Identify which cell holds the provided text, then report its [X, Y] central coordinate. 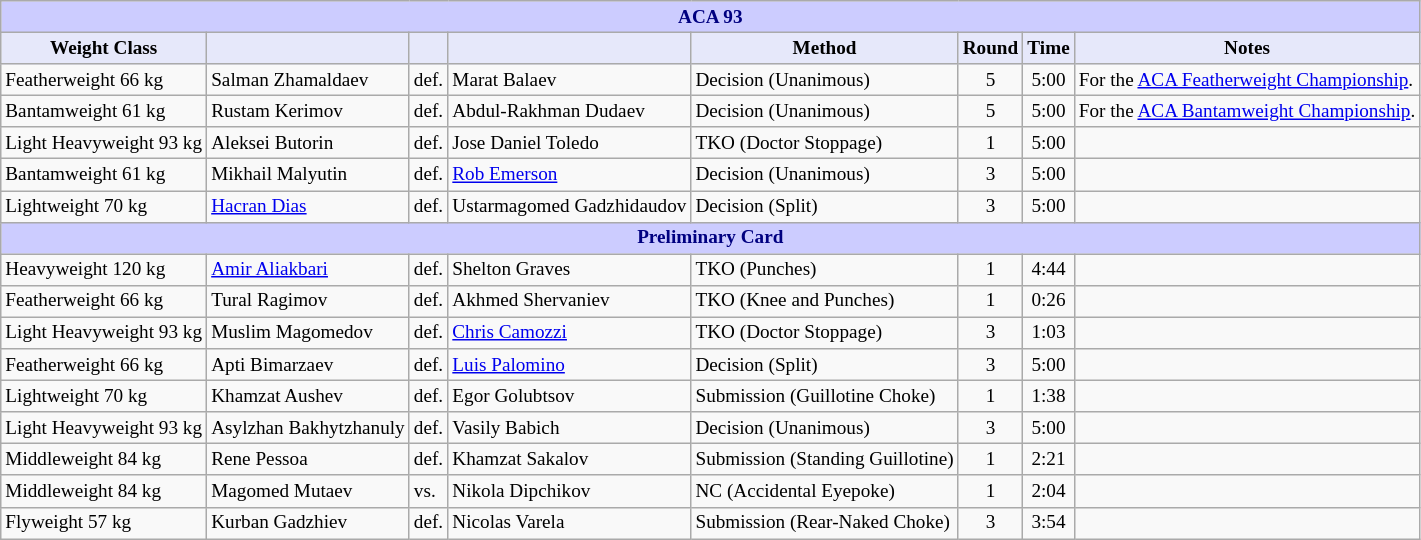
Khamzat Aushev [308, 396]
Magomed Mutaev [308, 491]
Ustarmagomed Gadzhidaudov [570, 206]
Amir Aliakbari [308, 270]
ACA 93 [710, 17]
Aleksei Butorin [308, 143]
2:04 [1048, 491]
Notes [1247, 48]
2:21 [1048, 460]
Preliminary Card [710, 238]
Submission (Standing Guillotine) [824, 460]
Rene Pessoa [308, 460]
Time [1048, 48]
Tural Ragimov [308, 301]
1:03 [1048, 333]
Khamzat Sakalov [570, 460]
Kurban Gadzhiev [308, 523]
Vasily Babich [570, 428]
For the ACA Featherweight Championship. [1247, 80]
0:26 [1048, 301]
Method [824, 48]
Abdul-Rakhman Dudaev [570, 111]
Rob Emerson [570, 175]
Luis Palomino [570, 365]
Weight Class [104, 48]
Nicolas Varela [570, 523]
Hacran Dias [308, 206]
vs. [428, 491]
Nikola Dipchikov [570, 491]
Submission (Rear-Naked Choke) [824, 523]
NC (Accidental Eyepoke) [824, 491]
Akhmed Shervaniev [570, 301]
Submission (Guillotine Choke) [824, 396]
3:54 [1048, 523]
TKO (Knee and Punches) [824, 301]
Salman Zhamaldaev [308, 80]
Flyweight 57 kg [104, 523]
Muslim Magomedov [308, 333]
Jose Daniel Toledo [570, 143]
Marat Balaev [570, 80]
4:44 [1048, 270]
TKO (Punches) [824, 270]
Rustam Kerimov [308, 111]
Heavyweight 120 kg [104, 270]
Egor Golubtsov [570, 396]
Shelton Graves [570, 270]
1:38 [1048, 396]
Chris Camozzi [570, 333]
Round [990, 48]
Asylzhan Bakhytzhanuly [308, 428]
Mikhail Malyutin [308, 175]
For the ACA Bantamweight Championship. [1247, 111]
Apti Bimarzaev [308, 365]
